Search for the cell housing the specified text and yield its [x, y] center coordinate. 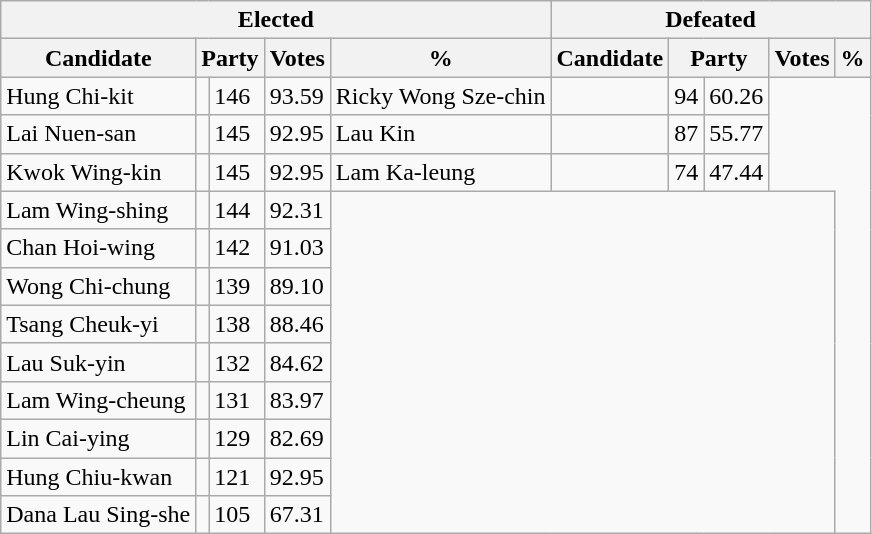
139 [236, 286]
Wong Chi-chung [98, 286]
55.77 [736, 134]
84.62 [297, 362]
93.59 [297, 96]
60.26 [736, 96]
129 [236, 438]
146 [236, 96]
94 [686, 96]
91.03 [297, 248]
Defeated [710, 20]
Lai Nuen-san [98, 134]
Lin Cai-ying [98, 438]
88.46 [297, 324]
Chan Hoi-wing [98, 248]
131 [236, 400]
105 [236, 515]
121 [236, 477]
47.44 [736, 172]
74 [686, 172]
142 [236, 248]
132 [236, 362]
Elected [276, 20]
Hung Chiu-kwan [98, 477]
144 [236, 210]
Lam Ka-leung [440, 172]
82.69 [297, 438]
138 [236, 324]
Ricky Wong Sze-chin [440, 96]
Tsang Cheuk-yi [98, 324]
Kwok Wing-kin [98, 172]
Lam Wing-cheung [98, 400]
Dana Lau Sing-she [98, 515]
Hung Chi-kit [98, 96]
Lau Kin [440, 134]
83.97 [297, 400]
89.10 [297, 286]
67.31 [297, 515]
92.31 [297, 210]
Lau Suk-yin [98, 362]
87 [686, 134]
Lam Wing-shing [98, 210]
